Identify which cell holds the provided text, then report its [X, Y] central coordinate. 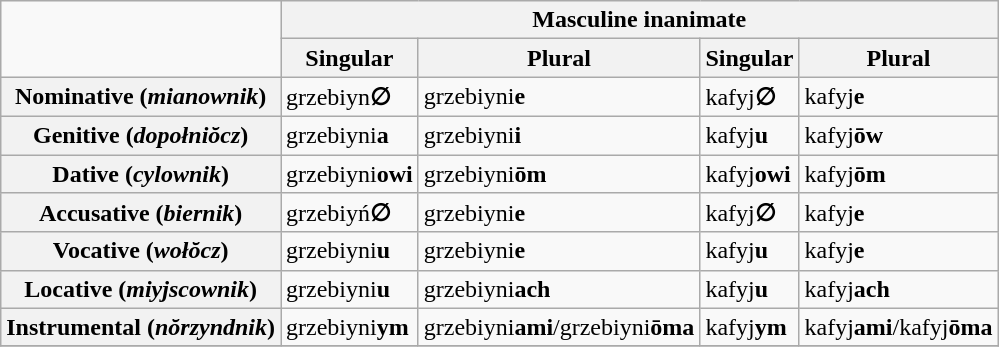
Instrumental (nŏrzyndnik) [141, 327]
Accusative (biernik) [141, 213]
Dative (cylownik) [141, 173]
kafyjowi [750, 173]
grzebiyn∅ [350, 97]
grzebiyniach [559, 289]
kafyjym [750, 327]
grzebiyniami/grzebiyniōma [559, 327]
grzebiyniym [350, 327]
grzebiynii [559, 135]
grzebiyń∅ [350, 213]
Masculine inanimate [640, 20]
kafyjōm [898, 173]
Vocative (wołŏcz) [141, 251]
grzebiyniowi [350, 173]
Locative (miyjscownik) [141, 289]
kafyjami/kafyjōma [898, 327]
kafyjōw [898, 135]
grzebiyniōm [559, 173]
grzebiynia [350, 135]
kafyjach [898, 289]
Genitive (dopołniŏcz) [141, 135]
Nominative (mianownik) [141, 97]
